Pinpoint the cell where the given text exists, returning its (x, y) midpoint coordinate. 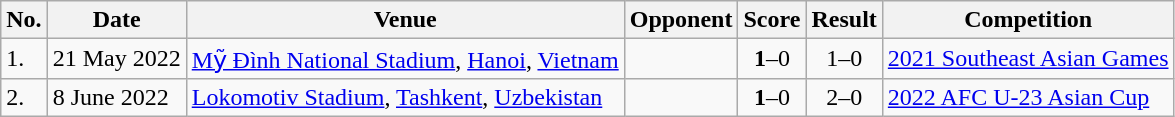
No. (24, 20)
Result (844, 20)
Score (772, 20)
Competition (1028, 20)
Date (116, 20)
Lokomotiv Stadium, Tashkent, Uzbekistan (405, 97)
2–0 (844, 97)
Mỹ Đình National Stadium, Hanoi, Vietnam (405, 59)
Venue (405, 20)
1. (24, 59)
8 June 2022 (116, 97)
2022 AFC U-23 Asian Cup (1028, 97)
21 May 2022 (116, 59)
2021 Southeast Asian Games (1028, 59)
Opponent (681, 20)
2. (24, 97)
